Locate the cell with the specified text and output its [X, Y] center coordinate. 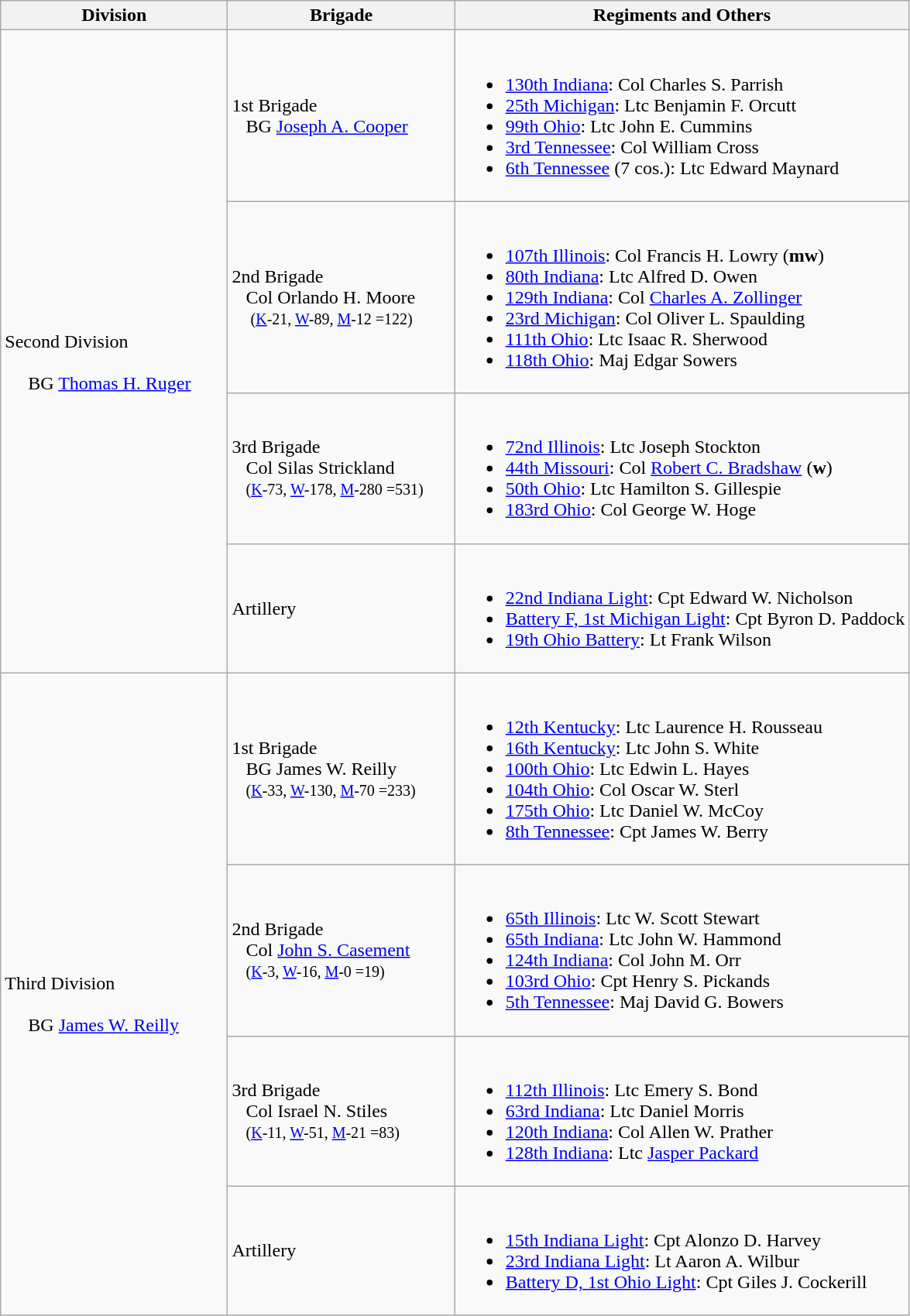
22nd Indiana Light: Cpt Edward W. NicholsonBattery F, 1st Michigan Light: Cpt Byron D. Paddock19th Ohio Battery: Lt Frank Wilson [682, 608]
3rd Brigade Col Silas Strickland (K-73, W-178, M-280 =531) [341, 468]
112th Illinois: Ltc Emery S. Bond63rd Indiana: Ltc Daniel Morris120th Indiana: Col Allen W. Prather128th Indiana: Ltc Jasper Packard [682, 1111]
72nd Illinois: Ltc Joseph Stockton44th Missouri: Col Robert C. Bradshaw (w)50th Ohio: Ltc Hamilton S. Gillespie183rd Ohio: Col George W. Hoge [682, 468]
15th Indiana Light: Cpt Alonzo D. Harvey23rd Indiana Light: Lt Aaron A. WilburBattery D, 1st Ohio Light: Cpt Giles J. Cockerill [682, 1251]
Regiments and Others [682, 15]
Division [115, 15]
3rd Brigade Col Israel N. Stiles (K-11, W-51, M-21 =83) [341, 1111]
Third Division BG James W. Reilly [115, 994]
Brigade [341, 15]
Second Division BG Thomas H. Ruger [115, 351]
2nd Brigade Col Orlando H. Moore (K-21, W-89, M-12 =122) [341, 297]
2nd Brigade Col John S. Casement (K-3, W-16, M-0 =19) [341, 951]
1st Brigade BG James W. Reilly (K-33, W-130, M-70 =233) [341, 769]
1st Brigade BG Joseph A. Cooper [341, 116]
